Capture the cell that displays the provided text and extract its (x, y) central coordinate. 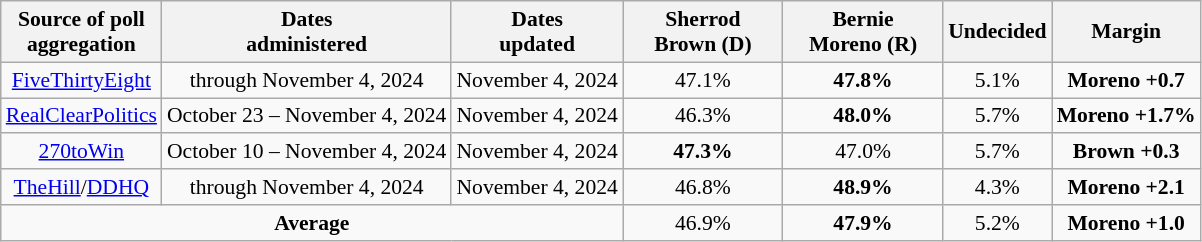
Average (312, 223)
47.3% (703, 152)
46.9% (703, 223)
RealClearPolitics (82, 116)
Margin (1126, 32)
SherrodBrown (D) (703, 32)
Moreno +2.1 (1126, 187)
BernieMoreno (R) (863, 32)
TheHill/DDHQ (82, 187)
5.1% (997, 80)
47.8% (863, 80)
4.3% (997, 187)
270toWin (82, 152)
48.9% (863, 187)
47.9% (863, 223)
5.2% (997, 223)
46.8% (703, 187)
46.3% (703, 116)
Moreno +1.7% (1126, 116)
Moreno +0.7 (1126, 80)
Moreno +1.0 (1126, 223)
October 23 – November 4, 2024 (307, 116)
47.0% (863, 152)
Source of pollaggregation (82, 32)
Undecided (997, 32)
Datesupdated (536, 32)
FiveThirtyEight (82, 80)
Brown +0.3 (1126, 152)
47.1% (703, 80)
Datesadministered (307, 32)
48.0% (863, 116)
October 10 – November 4, 2024 (307, 152)
